Locate the cell with the specified text and output its [x, y] center coordinate. 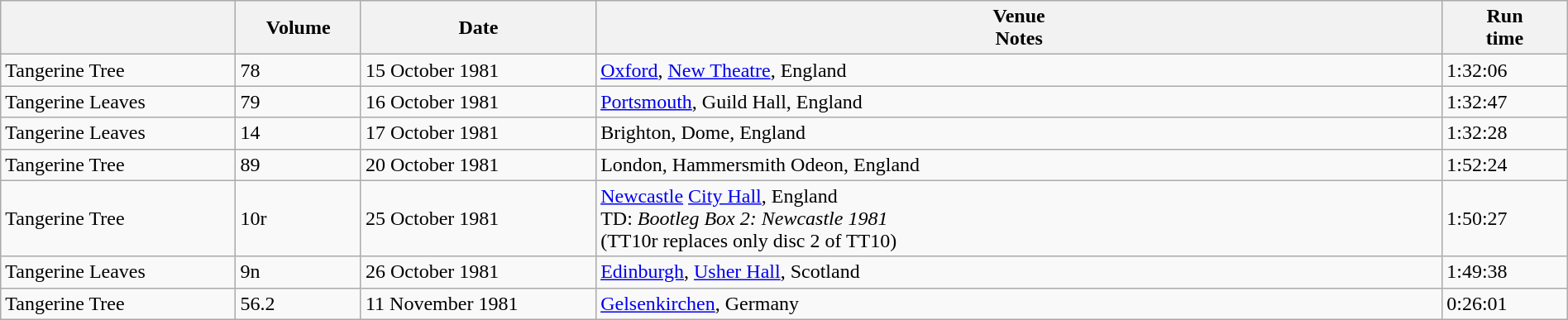
25 October 1981 [478, 218]
VenueNotes [1019, 28]
17 October 1981 [478, 133]
0:26:01 [1505, 303]
20 October 1981 [478, 165]
11 November 1981 [478, 303]
15 October 1981 [478, 70]
Volume [299, 28]
Oxford, New Theatre, England [1019, 70]
Gelsenkirchen, Germany [1019, 303]
9n [299, 272]
London, Hammersmith Odeon, England [1019, 165]
1:32:28 [1505, 133]
Date [478, 28]
1:52:24 [1505, 165]
Portsmouth, Guild Hall, England [1019, 102]
89 [299, 165]
26 October 1981 [478, 272]
14 [299, 133]
16 October 1981 [478, 102]
56.2 [299, 303]
10r [299, 218]
79 [299, 102]
Edinburgh, Usher Hall, Scotland [1019, 272]
Brighton, Dome, England [1019, 133]
1:32:06 [1505, 70]
1:50:27 [1505, 218]
78 [299, 70]
Newcastle City Hall, EnglandTD: Bootleg Box 2: Newcastle 1981(TT10r replaces only disc 2 of TT10) [1019, 218]
Runtime [1505, 28]
1:32:47 [1505, 102]
1:49:38 [1505, 272]
